Capture the cell that displays the provided text and extract its (x, y) central coordinate. 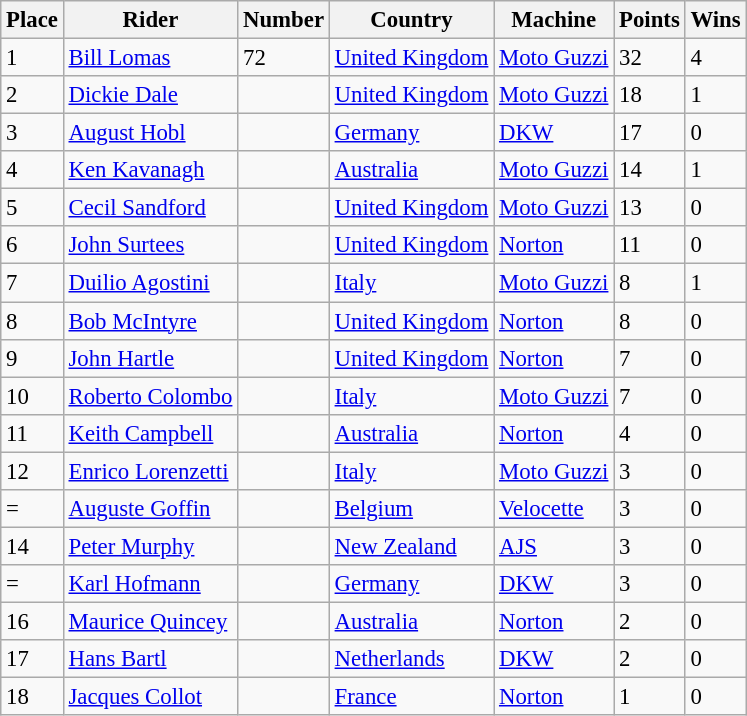
Points (650, 20)
Cecil Sandford (150, 208)
Bill Lomas (150, 58)
Wins (716, 20)
Number (284, 20)
Enrico Lorenzetti (150, 471)
Roberto Colombo (150, 396)
Ken Kavanagh (150, 170)
Maurice Quincey (150, 621)
Auguste Goffin (150, 509)
Place (32, 20)
Velocette (554, 509)
Country (411, 20)
Karl Hofmann (150, 584)
Peter Murphy (150, 546)
Duilio Agostini (150, 283)
Rider (150, 20)
Machine (554, 20)
13 (650, 208)
Belgium (411, 509)
France (411, 697)
Hans Bartl (150, 659)
10 (32, 396)
72 (284, 58)
6 (32, 245)
5 (32, 208)
Dickie Dale (150, 95)
16 (32, 621)
Bob McIntyre (150, 321)
Jacques Collot (150, 697)
12 (32, 471)
9 (32, 358)
John Hartle (150, 358)
John Surtees (150, 245)
Keith Campbell (150, 433)
Netherlands (411, 659)
August Hobl (150, 133)
32 (650, 58)
AJS (554, 546)
New Zealand (411, 546)
